Return the [x, y] coordinate for the center point of the cell that contains the specified text.  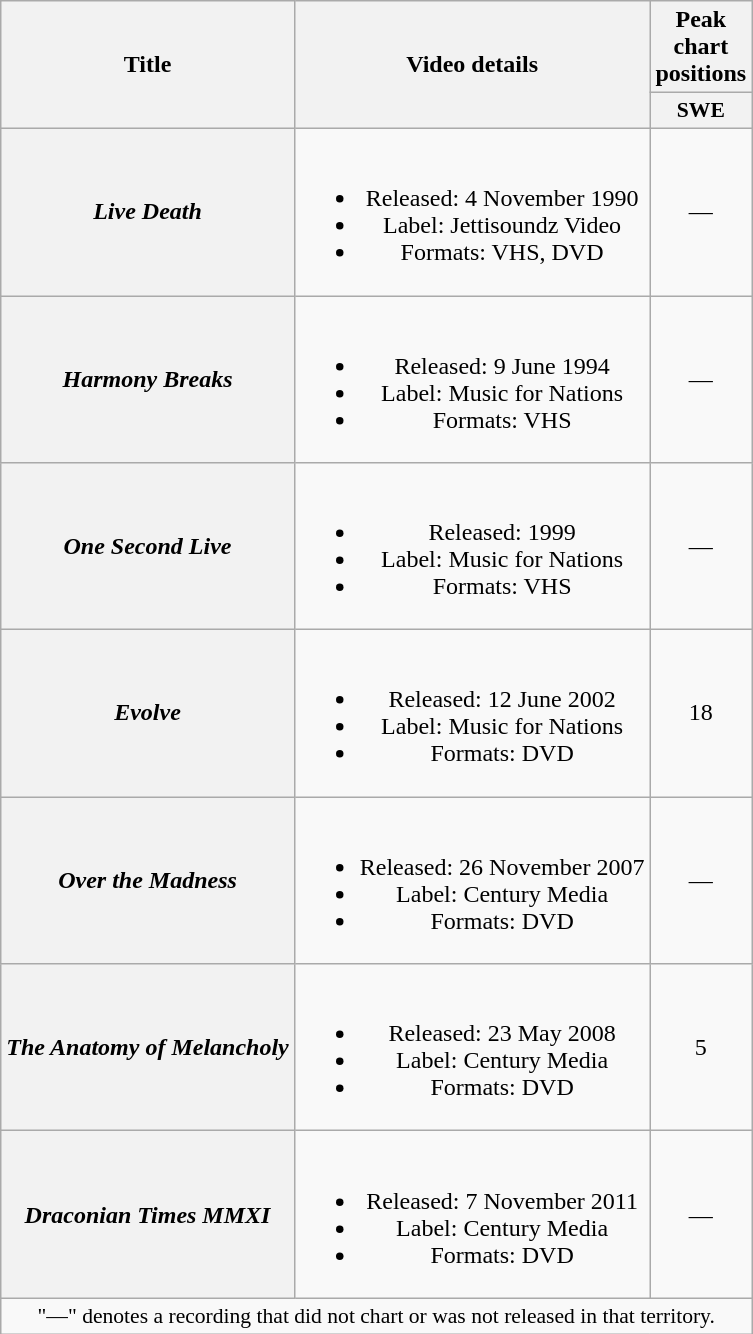
Released: 4 November 1990Label: Jettisoundz VideoFormats: VHS, DVD [472, 212]
Released: 1999Label: Music for NationsFormats: VHS [472, 546]
Released: 23 May 2008Label: Century MediaFormats: DVD [472, 1048]
Live Death [148, 212]
Video details [472, 65]
Released: 26 November 2007Label: Century MediaFormats: DVD [472, 880]
Released: 12 June 2002Label: Music for NationsFormats: DVD [472, 714]
Draconian Times MMXI [148, 1214]
One Second Live [148, 546]
Harmony Breaks [148, 380]
Evolve [148, 714]
Released: 9 June 1994Label: Music for NationsFormats: VHS [472, 380]
18 [701, 714]
Peak chart positions [701, 47]
The Anatomy of Melancholy [148, 1048]
Title [148, 65]
"—" denotes a recording that did not chart or was not released in that territory. [376, 1316]
5 [701, 1048]
SWE [701, 111]
Over the Madness [148, 880]
Released: 7 November 2011Label: Century MediaFormats: DVD [472, 1214]
